For the text-containing cell, return its midpoint in [X, Y] coordinate format. 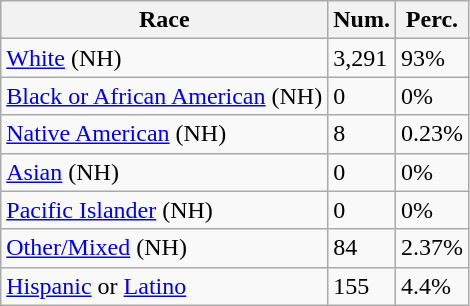
3,291 [362, 58]
Perc. [432, 20]
Black or African American (NH) [164, 96]
2.37% [432, 248]
Pacific Islander (NH) [164, 210]
8 [362, 134]
White (NH) [164, 58]
Native American (NH) [164, 134]
Num. [362, 20]
4.4% [432, 286]
155 [362, 286]
Other/Mixed (NH) [164, 248]
93% [432, 58]
Race [164, 20]
Asian (NH) [164, 172]
84 [362, 248]
0.23% [432, 134]
Hispanic or Latino [164, 286]
